Provide the [x, y] coordinate of the cell's center where the given text is located.  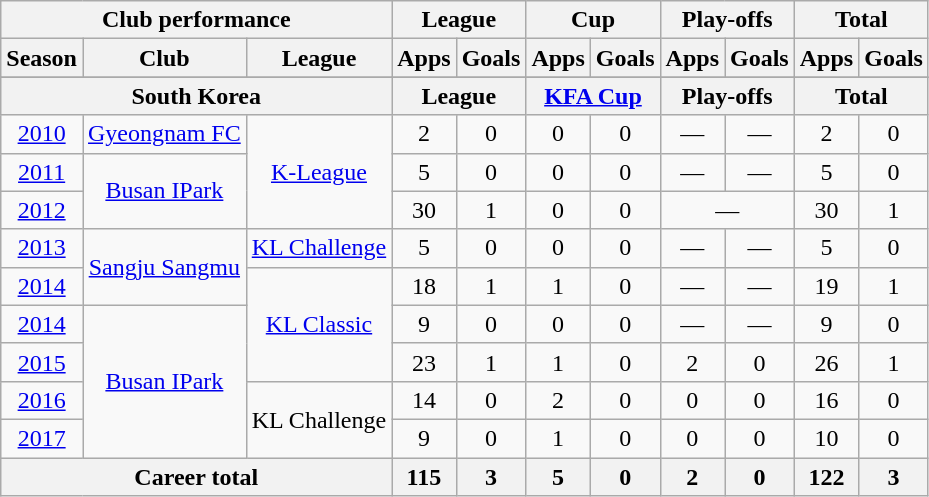
2013 [42, 248]
2016 [42, 400]
2017 [42, 438]
K-League [318, 172]
10 [826, 438]
2011 [42, 172]
Club [164, 58]
122 [826, 477]
KFA Cup [593, 96]
KL Classic [318, 324]
Gyeongnam FC [164, 134]
115 [424, 477]
16 [826, 400]
South Korea [196, 96]
2012 [42, 210]
Club performance [196, 20]
14 [424, 400]
Sangju Sangmu [164, 267]
Cup [593, 20]
18 [424, 286]
26 [826, 362]
19 [826, 286]
2010 [42, 134]
Career total [196, 477]
23 [424, 362]
Season [42, 58]
2015 [42, 362]
